From the cell containing the given text, extract its center point as (x, y) coordinate. 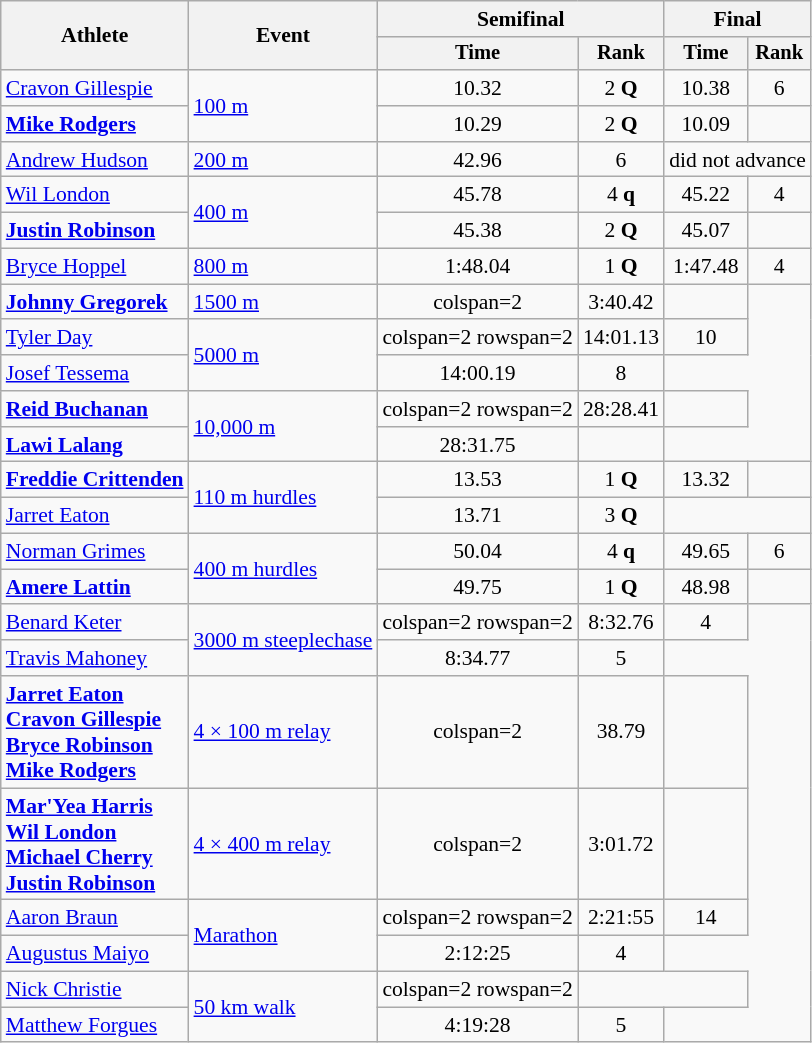
Mar'Yea HarrisWil LondonMichael CherryJustin Robinson (95, 844)
45.07 (706, 231)
50.04 (478, 552)
Semifinal (520, 19)
8:32.76 (621, 623)
Andrew Hudson (95, 160)
Nick Christie (95, 990)
200 m (284, 160)
10 (706, 338)
49.65 (706, 552)
Josef Tessema (95, 373)
110 m hurdles (284, 498)
4 × 400 m relay (284, 844)
1:48.04 (478, 267)
3:40.42 (621, 302)
14:00.19 (478, 373)
Bryce Hoppel (95, 267)
1:47.48 (706, 267)
4:19:28 (478, 1025)
Travis Mahoney (95, 658)
49.75 (478, 587)
Tyler Day (95, 338)
Cravon Gillespie (95, 88)
8 (621, 373)
45.38 (478, 231)
Reid Buchanan (95, 409)
10.09 (706, 124)
Marathon (284, 936)
Johnny Gregorek (95, 302)
28:28.41 (621, 409)
28:31.75 (478, 445)
10.38 (706, 88)
13.71 (478, 516)
did not advance (738, 160)
Matthew Forgues (95, 1025)
8:34.77 (478, 658)
3000 m steeplechase (284, 640)
2:21:55 (621, 918)
Augustus Maiyo (95, 954)
10.32 (478, 88)
10,000 m (284, 426)
2:12:25 (478, 954)
4 × 100 m relay (284, 732)
Event (284, 36)
3 Q (621, 516)
Aaron Braun (95, 918)
38.79 (621, 732)
48.98 (706, 587)
45.22 (706, 195)
Jarret EatonCravon GillespieBryce RobinsonMike Rodgers (95, 732)
3:01.72 (621, 844)
Norman Grimes (95, 552)
14 (706, 918)
400 m hurdles (284, 570)
5000 m (284, 356)
100 m (284, 106)
1500 m (284, 302)
Freddie Crittenden (95, 480)
Amere Lattin (95, 587)
14:01.13 (621, 338)
400 m (284, 212)
13.53 (478, 480)
Lawi Lalang (95, 445)
Justin Robinson (95, 231)
10.29 (478, 124)
Final (738, 19)
Jarret Eaton (95, 516)
45.78 (478, 195)
Athlete (95, 36)
800 m (284, 267)
42.96 (478, 160)
Benard Keter (95, 623)
Wil London (95, 195)
50 km walk (284, 1008)
Mike Rodgers (95, 124)
13.32 (706, 480)
